Output the (x, y) coordinate of the center of the cell containing the given text.  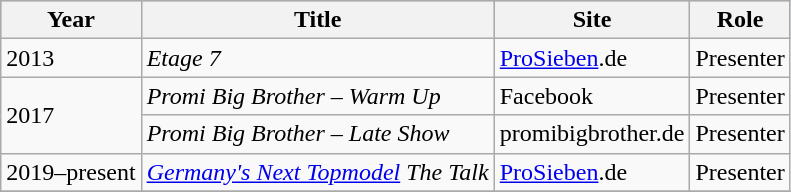
promibigbrother.de (592, 134)
Site (592, 20)
2013 (71, 58)
Role (740, 20)
2019–present (71, 172)
Year (71, 20)
Facebook (592, 96)
Germany's Next Topmodel The Talk (318, 172)
Promi Big Brother – Warm Up (318, 96)
Title (318, 20)
Etage 7 (318, 58)
2017 (71, 115)
Promi Big Brother – Late Show (318, 134)
